Pinpoint the cell where the given text exists, returning its [x, y] midpoint coordinate. 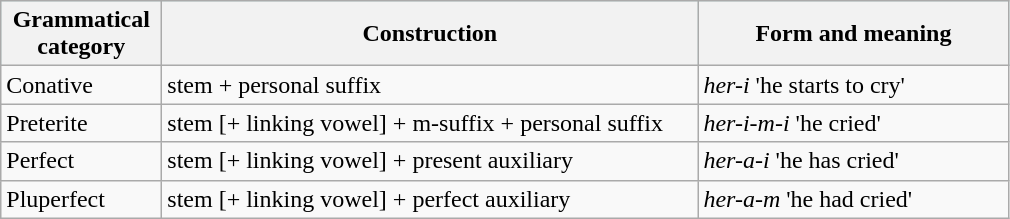
Construction [430, 34]
Conative [82, 85]
her-i-m-i 'he cried' [854, 123]
Preterite [82, 123]
her-i 'he starts to cry' [854, 85]
stem [+ linking vowel] + m-suffix + personal suffix [430, 123]
Perfect [82, 161]
Form and meaning [854, 34]
her-a-i 'he has cried' [854, 161]
Pluperfect [82, 199]
stem [+ linking vowel] + present auxiliary [430, 161]
her-a-m 'he had cried' [854, 199]
Grammaticalcategory [82, 34]
stem + personal suffix [430, 85]
stem [+ linking vowel] + perfect auxiliary [430, 199]
